Detect which cell encompasses the target text, then output its (X, Y) center coordinate. 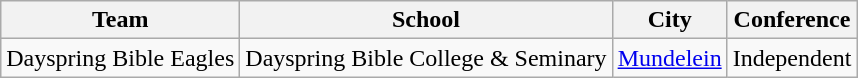
Team (120, 20)
Mundelein (670, 58)
School (426, 20)
Independent (792, 58)
City (670, 20)
Conference (792, 20)
Dayspring Bible College & Seminary (426, 58)
Dayspring Bible Eagles (120, 58)
